Pinpoint the cell where the given text exists, returning its (x, y) midpoint coordinate. 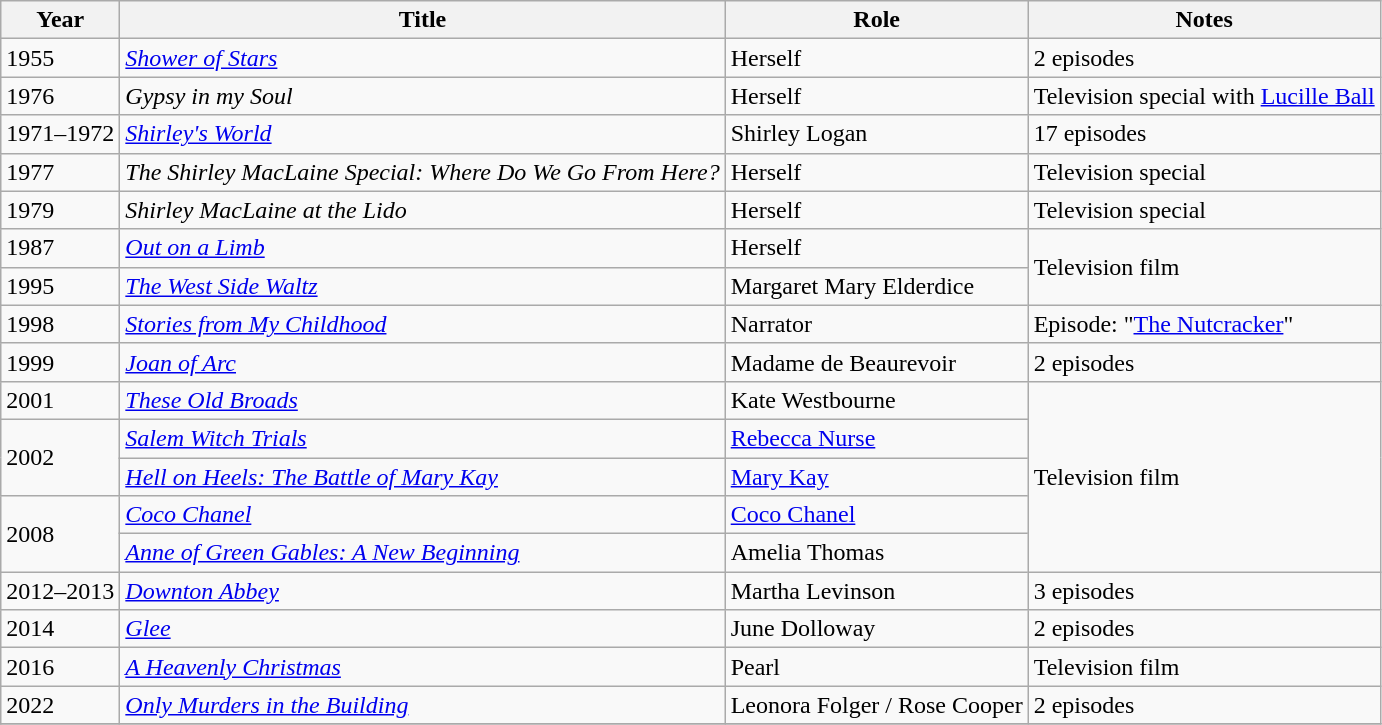
1977 (60, 172)
1998 (60, 324)
The Shirley MacLaine Special: Where Do We Go From Here? (422, 172)
The West Side Waltz (422, 286)
Kate Westbourne (876, 400)
1979 (60, 210)
Shirley Logan (876, 134)
17 episodes (1204, 134)
Episode: "The Nutcracker" (1204, 324)
2008 (60, 534)
Mary Kay (876, 477)
1971–1972 (60, 134)
1987 (60, 248)
A Heavenly Christmas (422, 667)
June Dolloway (876, 629)
Downton Abbey (422, 591)
2014 (60, 629)
Glee (422, 629)
Out on a Limb (422, 248)
Stories from My Childhood (422, 324)
Salem Witch Trials (422, 438)
Rebecca Nurse (876, 438)
Television special with Lucille Ball (1204, 96)
Leonora Folger / Rose Cooper (876, 705)
Only Murders in the Building (422, 705)
1955 (60, 58)
Shirley's World (422, 134)
2016 (60, 667)
Shirley MacLaine at the Lido (422, 210)
Gypsy in my Soul (422, 96)
Title (422, 20)
1976 (60, 96)
Narrator (876, 324)
Hell on Heels: The Battle of Mary Kay (422, 477)
Margaret Mary Elderdice (876, 286)
1999 (60, 362)
2022 (60, 705)
Madame de Beaurevoir (876, 362)
Shower of Stars (422, 58)
1995 (60, 286)
2001 (60, 400)
Year (60, 20)
Amelia Thomas (876, 553)
These Old Broads (422, 400)
Martha Levinson (876, 591)
Notes (1204, 20)
Role (876, 20)
2012–2013 (60, 591)
2002 (60, 457)
Pearl (876, 667)
Anne of Green Gables: A New Beginning (422, 553)
Joan of Arc (422, 362)
3 episodes (1204, 591)
